From the cell containing the given text, extract its center point as (X, Y) coordinate. 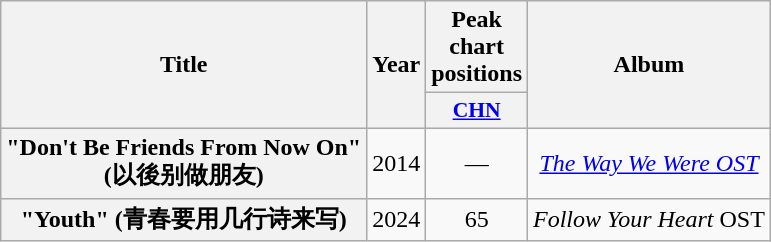
Year (396, 65)
— (477, 163)
The Way We Were OST (650, 163)
Album (650, 65)
Title (184, 65)
2014 (396, 163)
"Don't Be Friends From Now On"(以後别做朋友) (184, 163)
CHN (477, 111)
2024 (396, 220)
Peak chart positions (477, 47)
Follow Your Heart OST (650, 220)
65 (477, 220)
"Youth" (青春要用几行诗来写) (184, 220)
